Identify which cell holds the provided text, then report its [X, Y] central coordinate. 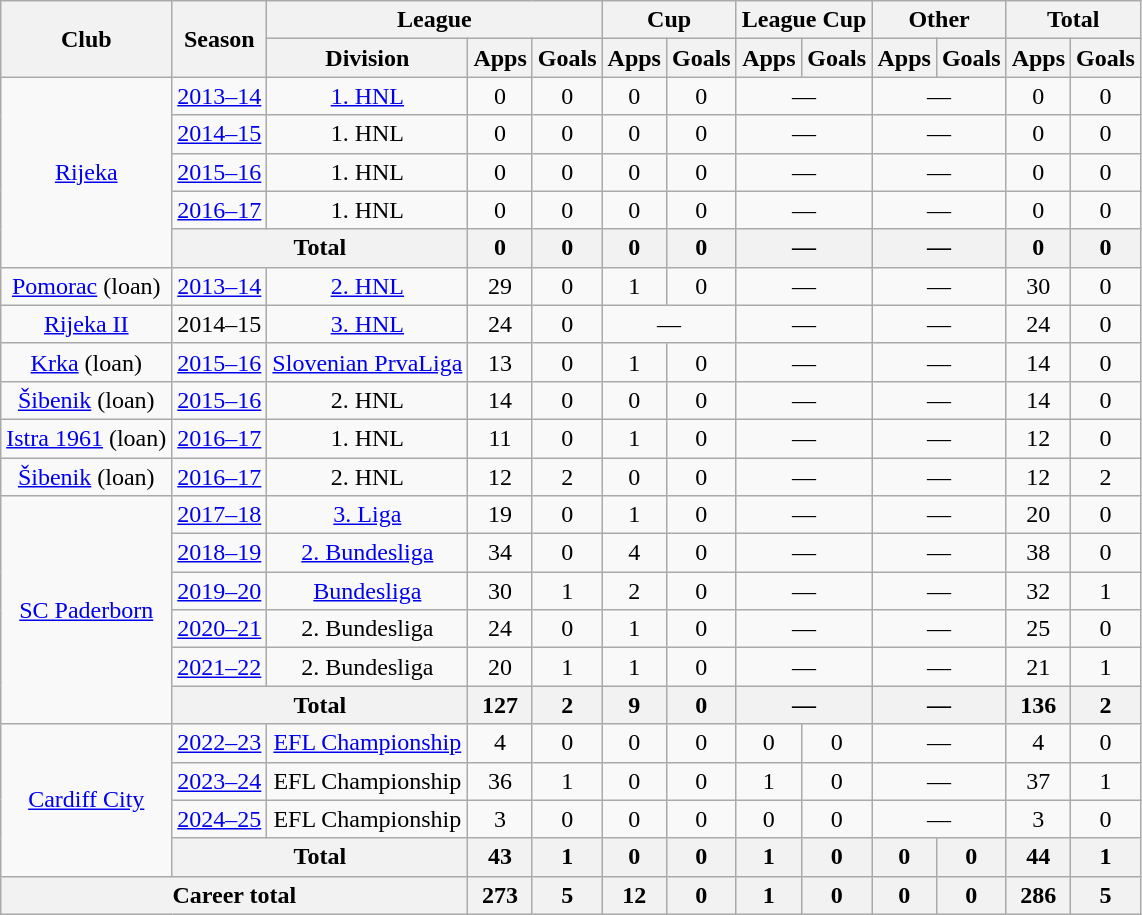
37 [1038, 781]
Pomorac (loan) [86, 286]
2020–21 [220, 629]
Bundesliga [368, 591]
Other [939, 20]
League Cup [804, 20]
Rijeka II [86, 324]
44 [1038, 857]
9 [634, 705]
2017–18 [220, 515]
29 [500, 286]
34 [500, 553]
32 [1038, 591]
21 [1038, 667]
Division [368, 58]
273 [500, 895]
League [434, 20]
36 [500, 781]
2021–22 [220, 667]
2022–23 [220, 743]
11 [500, 438]
Krka (loan) [86, 362]
2023–24 [220, 781]
43 [500, 857]
Rijeka [86, 172]
Slovenian PrvaLiga [368, 362]
19 [500, 515]
127 [500, 705]
Cardiff City [86, 800]
13 [500, 362]
2018–19 [220, 553]
Cup [669, 20]
2019–20 [220, 591]
136 [1038, 705]
25 [1038, 629]
SC Paderborn [86, 610]
38 [1038, 553]
2024–25 [220, 819]
Club [86, 39]
Istra 1961 (loan) [86, 438]
3. HNL [368, 324]
Career total [234, 895]
3. Liga [368, 515]
286 [1038, 895]
Season [220, 39]
